Output the (x, y) coordinate of the center of the cell containing the given text.  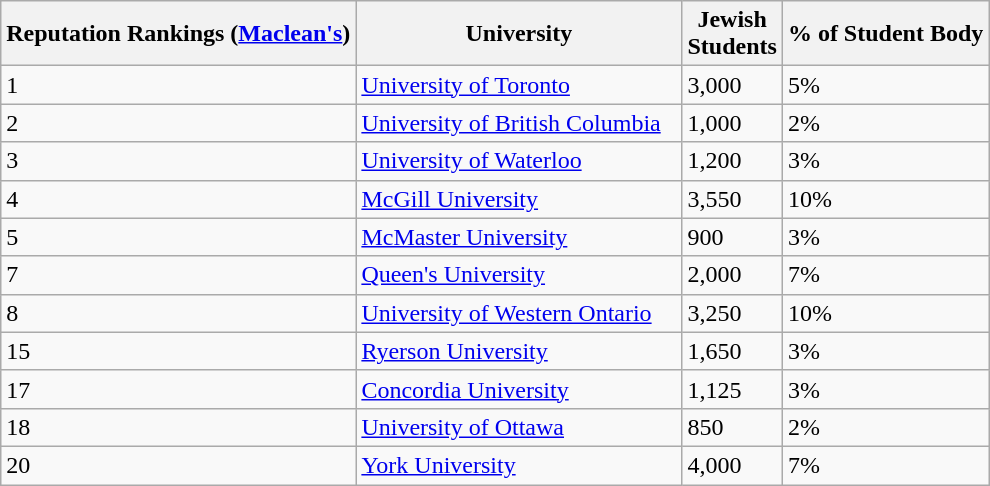
900 (732, 237)
20 (178, 465)
University of Waterloo (519, 161)
3,550 (732, 199)
2 (178, 123)
8 (178, 313)
1,200 (732, 161)
7 (178, 275)
1,000 (732, 123)
McMaster University (519, 237)
York University (519, 465)
University of Ottawa (519, 427)
4 (178, 199)
University of Toronto (519, 85)
850 (732, 427)
3,000 (732, 85)
University (519, 34)
5 (178, 237)
Concordia University (519, 389)
15 (178, 351)
Jewish Students (732, 34)
McGill University (519, 199)
% of Student Body (885, 34)
University of British Columbia (519, 123)
1,125 (732, 389)
Queen's University (519, 275)
1,650 (732, 351)
2,000 (732, 275)
1 (178, 85)
17 (178, 389)
Reputation Rankings (Maclean's) (178, 34)
University of Western Ontario (519, 313)
18 (178, 427)
5% (885, 85)
3,250 (732, 313)
4,000 (732, 465)
Ryerson University (519, 351)
3 (178, 161)
